Pinpoint the cell where the given text exists, returning its [x, y] midpoint coordinate. 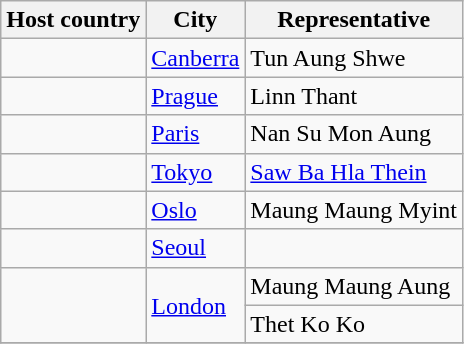
Oslo [196, 210]
Maung Maung Aung [354, 286]
City [196, 20]
Linn Thant [354, 96]
London [196, 305]
Paris [196, 134]
Host country [74, 20]
Prague [196, 96]
Maung Maung Myint [354, 210]
Saw Ba Hla Thein [354, 172]
Tun Aung Shwe [354, 58]
Tokyo [196, 172]
Thet Ko Ko [354, 324]
Canberra [196, 58]
Seoul [196, 248]
Nan Su Mon Aung [354, 134]
Representative [354, 20]
